Provide the (X, Y) coordinate of the cell's center where the given text is located.  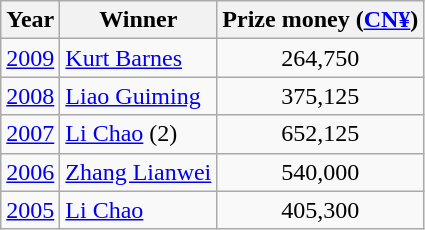
2008 (30, 96)
652,125 (320, 134)
Prize money (CN¥) (320, 20)
2009 (30, 58)
2006 (30, 172)
405,300 (320, 210)
Zhang Lianwei (138, 172)
2005 (30, 210)
Liao Guiming (138, 96)
Kurt Barnes (138, 58)
Winner (138, 20)
375,125 (320, 96)
Li Chao (2) (138, 134)
Year (30, 20)
Li Chao (138, 210)
540,000 (320, 172)
2007 (30, 134)
264,750 (320, 58)
